Pinpoint the cell where the given text exists, returning its (x, y) midpoint coordinate. 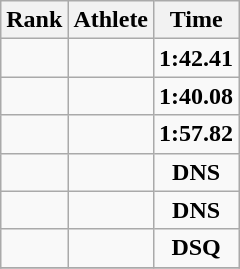
Athlete (111, 20)
1:57.82 (196, 134)
1:40.08 (196, 96)
Rank (34, 20)
1:42.41 (196, 58)
Time (196, 20)
DSQ (196, 248)
